Return the [x, y] coordinate for the center point of the cell that contains the specified text.  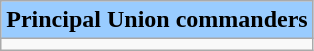
Principal Union commanders [157, 20]
